For the text-containing cell, return its midpoint in [X, Y] coordinate format. 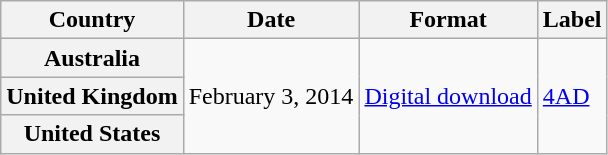
Date [271, 20]
February 3, 2014 [271, 96]
Digital download [448, 96]
Format [448, 20]
Australia [92, 58]
Country [92, 20]
United Kingdom [92, 96]
Label [572, 20]
4AD [572, 96]
United States [92, 134]
